From the cell containing the given text, extract its center point as (x, y) coordinate. 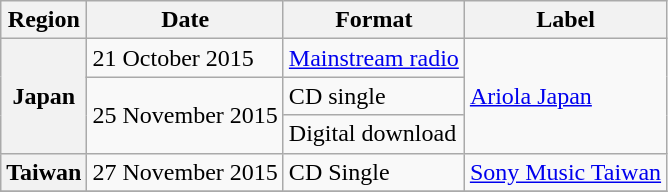
Taiwan (44, 172)
21 October 2015 (185, 58)
27 November 2015 (185, 172)
Date (185, 20)
Ariola Japan (565, 96)
Mainstream radio (374, 58)
CD single (374, 96)
Digital download (374, 134)
25 November 2015 (185, 115)
Format (374, 20)
Japan (44, 96)
Sony Music Taiwan (565, 172)
Label (565, 20)
Region (44, 20)
CD Single (374, 172)
